Search for the cell housing the specified text and yield its (X, Y) center coordinate. 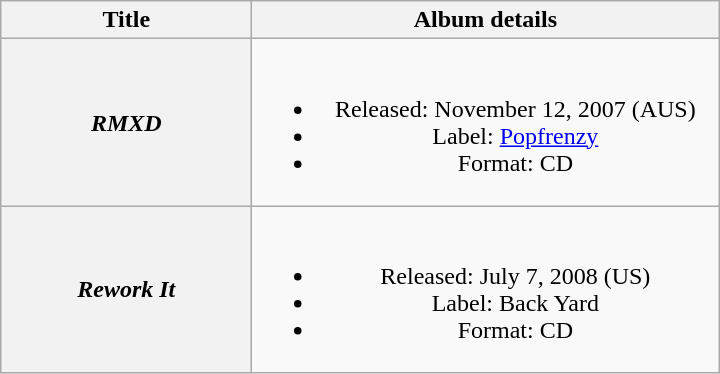
RMXD (126, 122)
Album details (486, 20)
Rework It (126, 290)
Title (126, 20)
Released: November 12, 2007 (AUS)Label: PopfrenzyFormat: CD (486, 122)
Released: July 7, 2008 (US)Label: Back YardFormat: CD (486, 290)
